Capture the cell that displays the provided text and extract its (x, y) central coordinate. 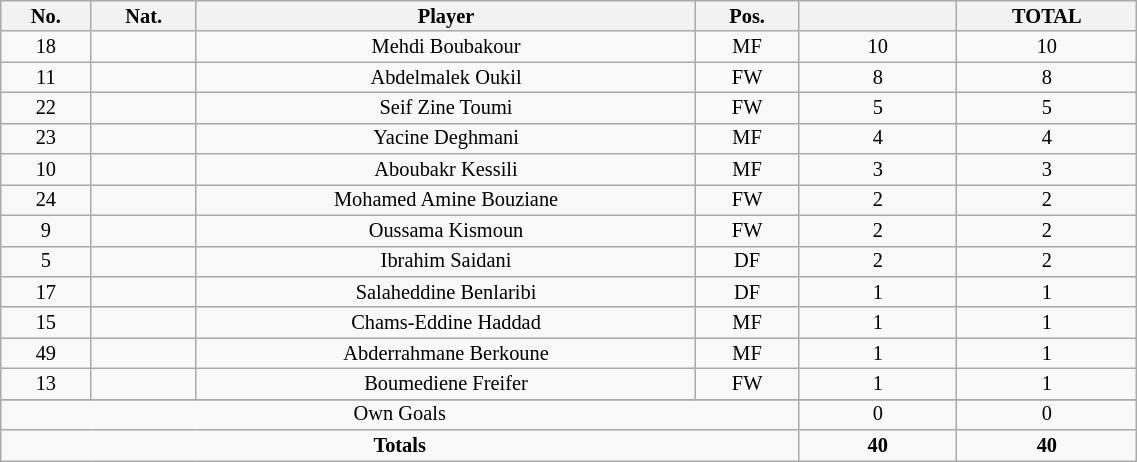
13 (46, 384)
Seif Zine Toumi (446, 108)
Abderrahmane Berkoune (446, 354)
No. (46, 16)
Ibrahim Saidani (446, 262)
Abdelmalek Oukil (446, 78)
Pos. (748, 16)
18 (46, 46)
15 (46, 322)
9 (46, 230)
23 (46, 138)
Oussama Kismoun (446, 230)
Chams-Eddine Haddad (446, 322)
49 (46, 354)
Aboubakr Kessili (446, 170)
Mehdi Boubakour (446, 46)
Salaheddine Benlaribi (446, 292)
17 (46, 292)
Player (446, 16)
11 (46, 78)
Own Goals (400, 414)
Totals (400, 446)
24 (46, 200)
Mohamed Amine Bouziane (446, 200)
22 (46, 108)
Nat. (144, 16)
TOTAL (1047, 16)
Boumediene Freifer (446, 384)
Yacine Deghmani (446, 138)
